Return [x, y] of the center of cell containing provided text 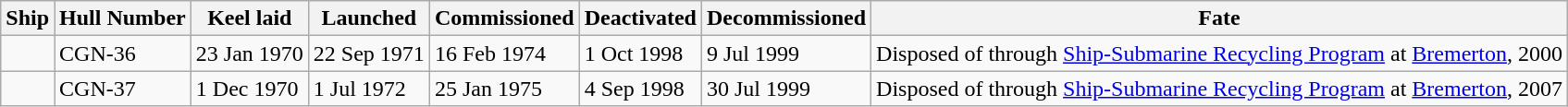
1 Jul 1972 [368, 89]
4 Sep 1998 [640, 89]
23 Jan 1970 [250, 53]
CGN-37 [123, 89]
Commissioned [504, 18]
1 Oct 1998 [640, 53]
Deactivated [640, 18]
CGN-36 [123, 53]
1 Dec 1970 [250, 89]
Disposed of through Ship-Submarine Recycling Program at Bremerton, 2000 [1219, 53]
Hull Number [123, 18]
Fate [1219, 18]
Decommissioned [786, 18]
Launched [368, 18]
16 Feb 1974 [504, 53]
25 Jan 1975 [504, 89]
9 Jul 1999 [786, 53]
Keel laid [250, 18]
Ship [28, 18]
30 Jul 1999 [786, 89]
Disposed of through Ship-Submarine Recycling Program at Bremerton, 2007 [1219, 89]
22 Sep 1971 [368, 53]
